Search for the cell housing the specified text and yield its (X, Y) center coordinate. 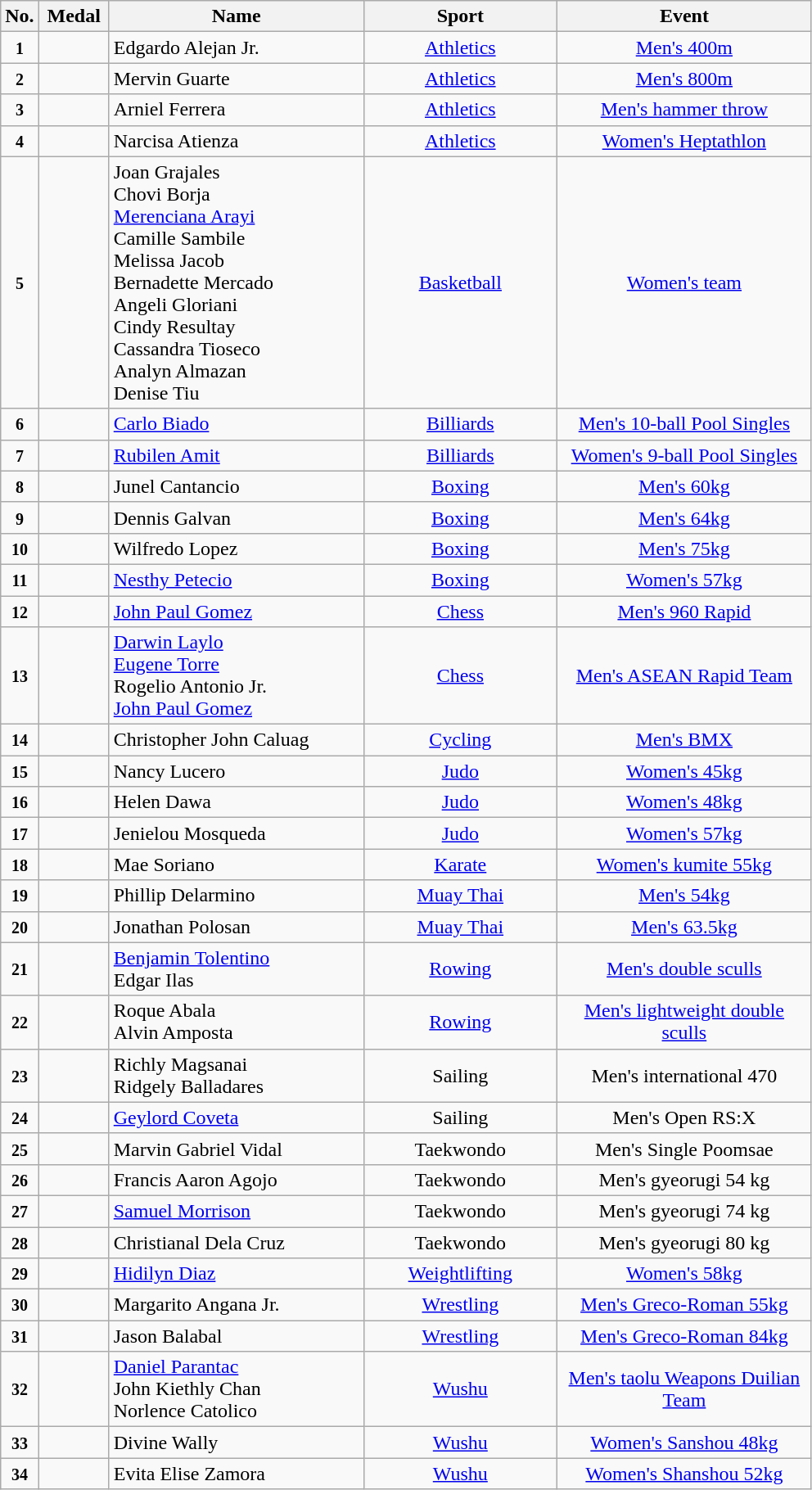
Men's 800m (684, 79)
Men's 63.5kg (684, 927)
Margarito Angana Jr. (236, 1305)
19 (20, 896)
Men's gyeorugi 74 kg (684, 1211)
16 (20, 802)
33 (20, 1443)
Mervin Guarte (236, 79)
15 (20, 771)
John Paul Gomez (236, 612)
Men's international 470 (684, 1076)
Weightlifting (460, 1274)
Daniel ParantacJohn Kiethly ChanNorlence Catolico (236, 1389)
Name (236, 16)
Jenielou Mosqueda (236, 833)
Geylord Coveta (236, 1117)
Men's lightweight double sculls (684, 1022)
26 (20, 1180)
Women's Heptathlon (684, 141)
Evita Elise Zamora (236, 1474)
Christianal Dela Cruz (236, 1242)
Jonathan Polosan (236, 927)
30 (20, 1305)
Christopher John Caluag (236, 740)
9 (20, 517)
Women's kumite 55kg (684, 865)
Jason Balabal (236, 1336)
Men's 64kg (684, 517)
Men's 60kg (684, 486)
Men's hammer throw (684, 110)
17 (20, 833)
1 (20, 47)
Men's Greco-Roman 55kg (684, 1305)
31 (20, 1336)
Karate (460, 865)
13 (20, 676)
22 (20, 1022)
Medal (74, 16)
Junel Cantancio (236, 486)
Nancy Lucero (236, 771)
18 (20, 865)
Samuel Morrison (236, 1211)
Event (684, 16)
Narcisa Atienza (236, 141)
Marvin Gabriel Vidal (236, 1149)
Cycling (460, 740)
14 (20, 740)
No. (20, 16)
Francis Aaron Agojo (236, 1180)
5 (20, 282)
Wilfredo Lopez (236, 549)
Men's gyeorugi 80 kg (684, 1242)
Edgardo Alejan Jr. (236, 47)
Roque AbalaAlvin Amposta (236, 1022)
Men's 10-ball Pool Singles (684, 424)
Men's gyeorugi 54 kg (684, 1180)
Women's 48kg (684, 802)
12 (20, 612)
29 (20, 1274)
20 (20, 927)
21 (20, 969)
Richly MagsanaiRidgely Balladares (236, 1076)
Sport (460, 16)
Men's Single Poomsae (684, 1149)
Women's 9-ball Pool Singles (684, 455)
3 (20, 110)
Women's 45kg (684, 771)
25 (20, 1149)
32 (20, 1389)
Helen Dawa (236, 802)
28 (20, 1242)
Women's team (684, 282)
Rubilen Amit (236, 455)
Men's taolu Weapons Duilian Team (684, 1389)
6 (20, 424)
Men's 54kg (684, 896)
Carlo Biado (236, 424)
Men's BMX (684, 740)
Men's 75kg (684, 549)
2 (20, 79)
Mae Soriano (236, 865)
7 (20, 455)
Women's 58kg (684, 1274)
Men's ASEAN Rapid Team (684, 676)
Men's Open RS:X (684, 1117)
Men's Greco-Roman 84kg (684, 1336)
4 (20, 141)
Men's double sculls (684, 969)
Dennis Galvan (236, 517)
Basketball (460, 282)
Benjamin TolentinoEdgar Ilas (236, 969)
11 (20, 580)
Women's Shanshou 52kg (684, 1474)
Men's 960 Rapid (684, 612)
10 (20, 549)
23 (20, 1076)
Darwin LayloEugene TorreRogelio Antonio Jr.John Paul Gomez (236, 676)
Women's Sanshou 48kg (684, 1443)
Arniel Ferrera (236, 110)
Divine Wally (236, 1443)
34 (20, 1474)
8 (20, 486)
Nesthy Petecio (236, 580)
Hidilyn Diaz (236, 1274)
Phillip Delarmino (236, 896)
27 (20, 1211)
24 (20, 1117)
Men's 400m (684, 47)
